Capture the cell that displays the provided text and extract its (x, y) central coordinate. 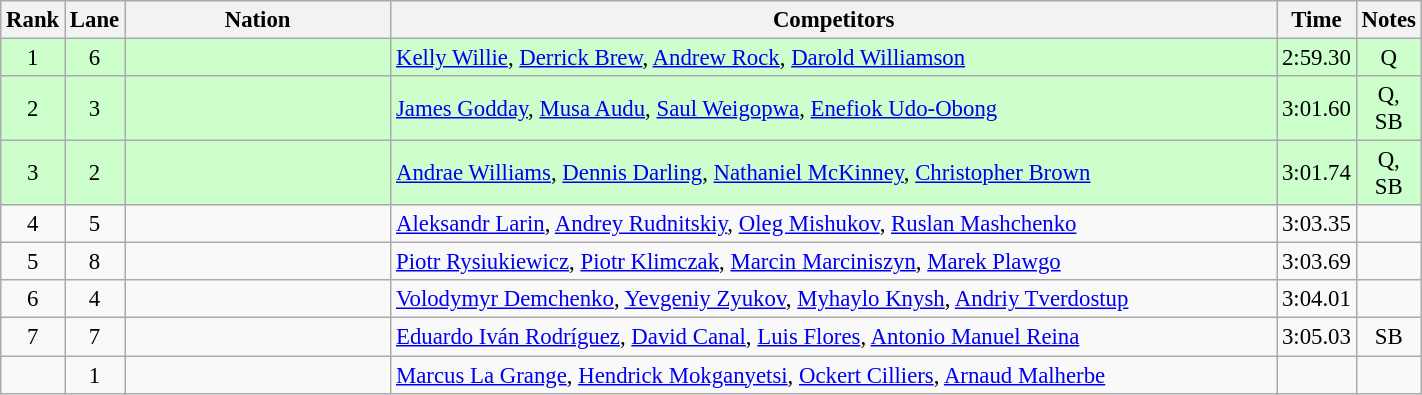
Nation (258, 20)
3:05.03 (1317, 337)
Notes (1388, 20)
8 (95, 262)
Q (1388, 58)
Rank (33, 20)
James Godday, Musa Audu, Saul Weigopwa, Enefiok Udo-Obong (834, 108)
SB (1388, 337)
3:01.60 (1317, 108)
Competitors (834, 20)
3:03.69 (1317, 262)
Eduardo Iván Rodríguez, David Canal, Luis Flores, Antonio Manuel Reina (834, 337)
2:59.30 (1317, 58)
Time (1317, 20)
Aleksandr Larin, Andrey Rudnitskiy, Oleg Mishukov, Ruslan Mashchenko (834, 224)
Kelly Willie, Derrick Brew, Andrew Rock, Darold Williamson (834, 58)
3:04.01 (1317, 299)
Andrae Williams, Dennis Darling, Nathaniel McKinney, Christopher Brown (834, 174)
Marcus La Grange, Hendrick Mokganyetsi, Ockert Cilliers, Arnaud Malherbe (834, 375)
3:01.74 (1317, 174)
Volodymyr Demchenko, Yevgeniy Zyukov, Myhaylo Knysh, Andriy Tverdostup (834, 299)
Lane (95, 20)
Piotr Rysiukiewicz, Piotr Klimczak, Marcin Marciniszyn, Marek Plawgo (834, 262)
3:03.35 (1317, 224)
